Provide the (x, y) coordinate of the cell's center where the given text is located.  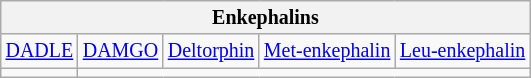
Deltorphin (211, 52)
DADLE (40, 52)
Leu-enkephalin (462, 52)
DAMGO (120, 52)
Enkephalins (266, 18)
Met-enkephalin (327, 52)
